Locate the cell with the specified text and output its (X, Y) center coordinate. 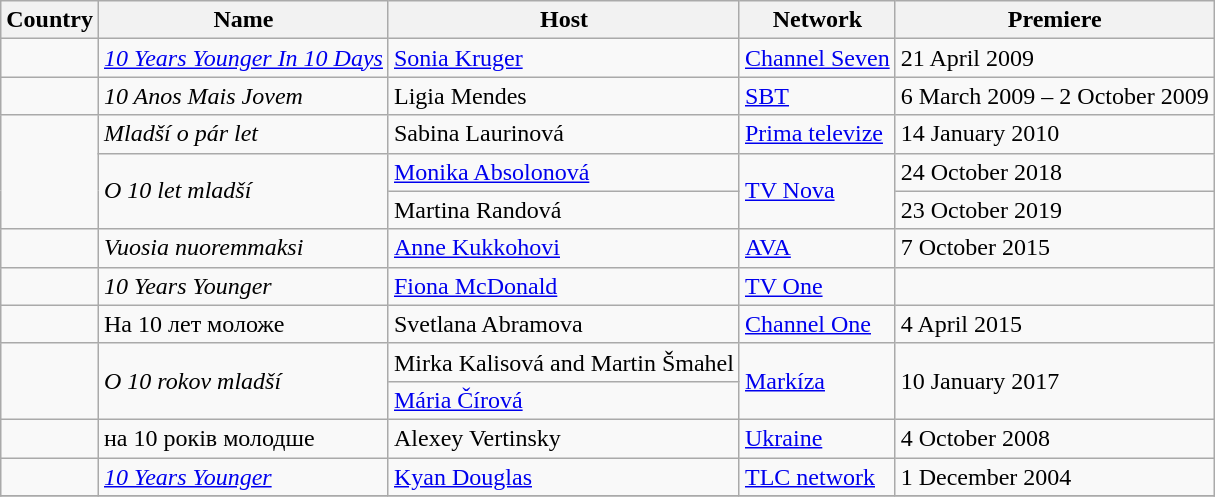
4 April 2015 (1054, 324)
1 December 2004 (1054, 477)
Sabina Laurinová (564, 134)
10 Years Younger In 10 Days (243, 58)
Alexey Vertinsky (564, 438)
4 October 2008 (1054, 438)
Mladší o pár let (243, 134)
Sonia Kruger (564, 58)
Mirka Kalisová and Martin Šmahel (564, 362)
TV Nova (817, 191)
Kyan Douglas (564, 477)
TV One (817, 286)
Name (243, 20)
23 October 2019 (1054, 210)
TLC network (817, 477)
O 10 rokov mladší (243, 381)
Channel One (817, 324)
Channel Seven (817, 58)
Fiona McDonald (564, 286)
Anne Kukkohovi (564, 248)
AVA (817, 248)
Host (564, 20)
21 April 2009 (1054, 58)
Markíza (817, 381)
6 March 2009 – 2 October 2009 (1054, 96)
Martina Randová (564, 210)
На 10 лет моложе (243, 324)
SBT (817, 96)
Mária Čírová (564, 400)
Premiere (1054, 20)
O 10 let mladší (243, 191)
Ligia Mendes (564, 96)
Monika Absolonová (564, 172)
Country (50, 20)
Svetlana Abramova (564, 324)
Ukraine (817, 438)
10 Anos Mais Jovem (243, 96)
10 January 2017 (1054, 381)
на 10 років молодше (243, 438)
14 January 2010 (1054, 134)
24 October 2018 (1054, 172)
7 October 2015 (1054, 248)
Prima televize (817, 134)
Vuosia nuoremmaksi (243, 248)
Network (817, 20)
